Search for the cell housing the specified text and yield its [x, y] center coordinate. 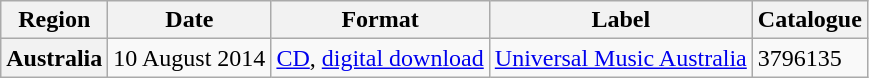
Label [620, 20]
Universal Music Australia [620, 58]
10 August 2014 [190, 58]
3796135 [810, 58]
CD, digital download [380, 58]
Australia [54, 58]
Format [380, 20]
Catalogue [810, 20]
Region [54, 20]
Date [190, 20]
